Determine the (x, y) coordinate at the center of the cell enclosing the given text.  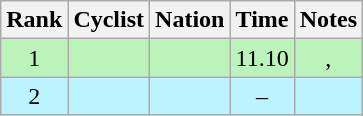
Time (262, 20)
Nation (190, 20)
11.10 (262, 58)
, (328, 58)
1 (34, 58)
– (262, 96)
Rank (34, 20)
Cyclist (109, 20)
2 (34, 96)
Notes (328, 20)
